Find where the given text appears and provide that cell's center as [X, Y] coordinate. 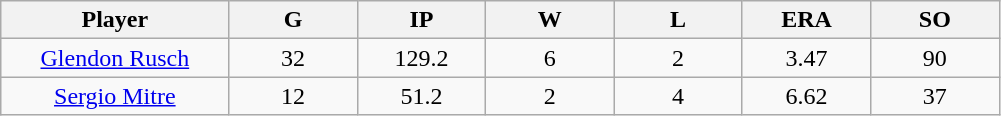
3.47 [806, 58]
L [678, 20]
12 [293, 96]
IP [421, 20]
129.2 [421, 58]
51.2 [421, 96]
6.62 [806, 96]
Glendon Rusch [115, 58]
90 [935, 58]
G [293, 20]
37 [935, 96]
ERA [806, 20]
W [550, 20]
4 [678, 96]
Player [115, 20]
32 [293, 58]
6 [550, 58]
Sergio Mitre [115, 96]
SO [935, 20]
